From the cell containing the given text, extract its center point as (x, y) coordinate. 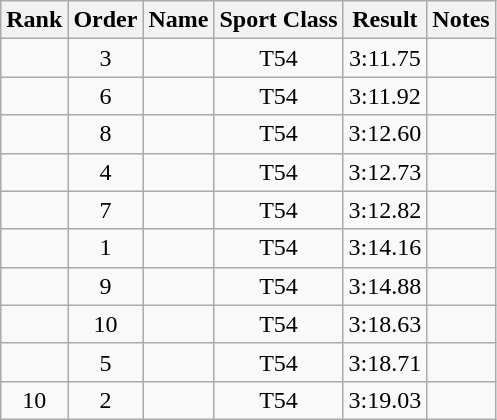
3:11.75 (385, 58)
Rank (34, 20)
Notes (461, 20)
3:11.92 (385, 96)
3:12.82 (385, 210)
Sport Class (278, 20)
Name (178, 20)
3:14.88 (385, 286)
1 (106, 248)
3:18.63 (385, 324)
Result (385, 20)
Order (106, 20)
3:18.71 (385, 362)
3:12.73 (385, 172)
4 (106, 172)
3:14.16 (385, 248)
2 (106, 400)
5 (106, 362)
3:12.60 (385, 134)
6 (106, 96)
3 (106, 58)
7 (106, 210)
8 (106, 134)
3:19.03 (385, 400)
9 (106, 286)
